Detect which cell encompasses the target text, then output its [x, y] center coordinate. 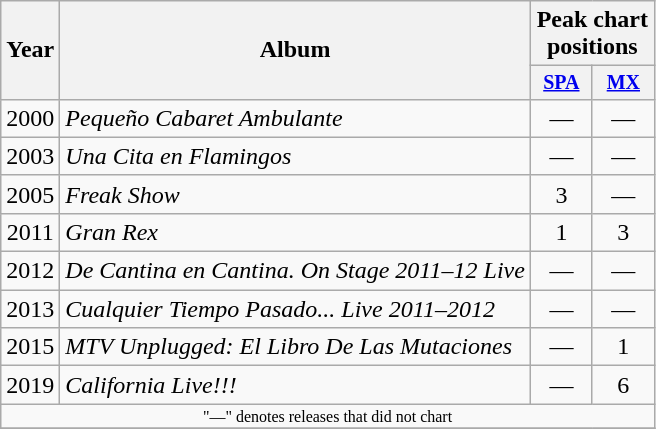
Cualquier Tiempo Pasado... Live 2011–2012 [296, 309]
2000 [30, 118]
MX [623, 82]
"—" denotes releases that did not chart [328, 416]
SPA [561, 82]
2012 [30, 271]
2019 [30, 385]
MTV Unplugged: El Libro De Las Mutaciones [296, 347]
Una Cita en Flamingos [296, 156]
2003 [30, 156]
2013 [30, 309]
Freak Show [296, 194]
2015 [30, 347]
De Cantina en Cantina. On Stage 2011–12 Live [296, 271]
2011 [30, 232]
6 [623, 385]
Album [296, 50]
2005 [30, 194]
California Live!!! [296, 385]
Year [30, 50]
Gran Rex [296, 232]
Pequeño Cabaret Ambulante [296, 118]
Peak chart positions [592, 34]
